Provide the [X, Y] coordinate of the cell's center where the given text is located.  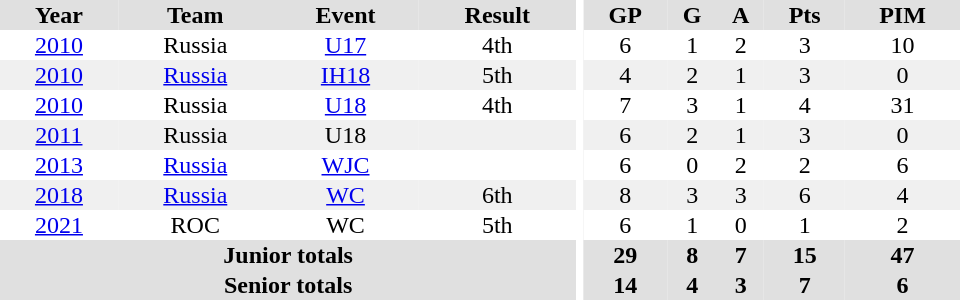
WJC [346, 165]
ROC [196, 225]
15 [804, 255]
6th [497, 195]
14 [625, 285]
U17 [346, 45]
2018 [59, 195]
10 [902, 45]
Team [196, 15]
31 [902, 105]
GP [625, 15]
IH18 [346, 75]
Senior totals [288, 285]
Pts [804, 15]
29 [625, 255]
Result [497, 15]
2011 [59, 135]
2013 [59, 165]
A [740, 15]
2021 [59, 225]
Junior totals [288, 255]
G [692, 15]
47 [902, 255]
Event [346, 15]
Year [59, 15]
PIM [902, 15]
